Provide the (x, y) coordinate of the cell's center where the given text is located.  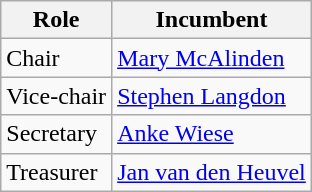
Stephen Langdon (212, 96)
Chair (56, 58)
Treasurer (56, 172)
Secretary (56, 134)
Vice-chair (56, 96)
Mary McAlinden (212, 58)
Role (56, 20)
Anke Wiese (212, 134)
Incumbent (212, 20)
Jan van den Heuvel (212, 172)
